Scan for the cell matching the given text and deliver its [x, y] coordinate at center. 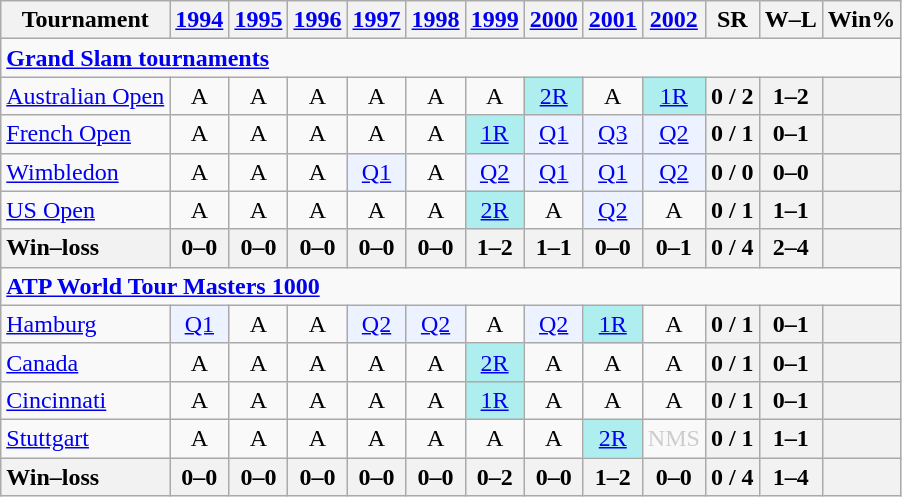
Wimbledon [86, 172]
2001 [612, 20]
0 / 2 [732, 96]
2000 [554, 20]
Q3 [612, 134]
2–4 [790, 248]
ATP World Tour Masters 1000 [451, 286]
0 / 0 [732, 172]
Stuttgart [86, 438]
Australian Open [86, 96]
1996 [318, 20]
1994 [200, 20]
Grand Slam tournaments [451, 58]
Win% [862, 20]
SR [732, 20]
1998 [436, 20]
W–L [790, 20]
1995 [258, 20]
1999 [494, 20]
Hamburg [86, 324]
NMS [674, 438]
1997 [376, 20]
0–2 [494, 477]
Canada [86, 362]
2002 [674, 20]
Cincinnati [86, 400]
1–4 [790, 477]
French Open [86, 134]
US Open [86, 210]
Tournament [86, 20]
